Scan for the cell matching the given text and deliver its [x, y] coordinate at center. 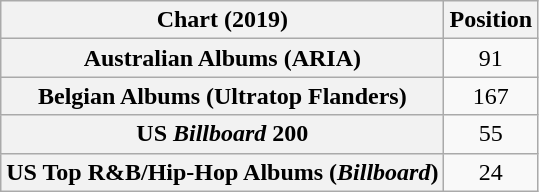
Belgian Albums (Ultratop Flanders) [222, 96]
Chart (2019) [222, 20]
91 [491, 58]
167 [491, 96]
55 [491, 134]
24 [491, 172]
US Billboard 200 [222, 134]
US Top R&B/Hip-Hop Albums (Billboard) [222, 172]
Australian Albums (ARIA) [222, 58]
Position [491, 20]
